Pinpoint the cell where the given text exists, returning its [x, y] midpoint coordinate. 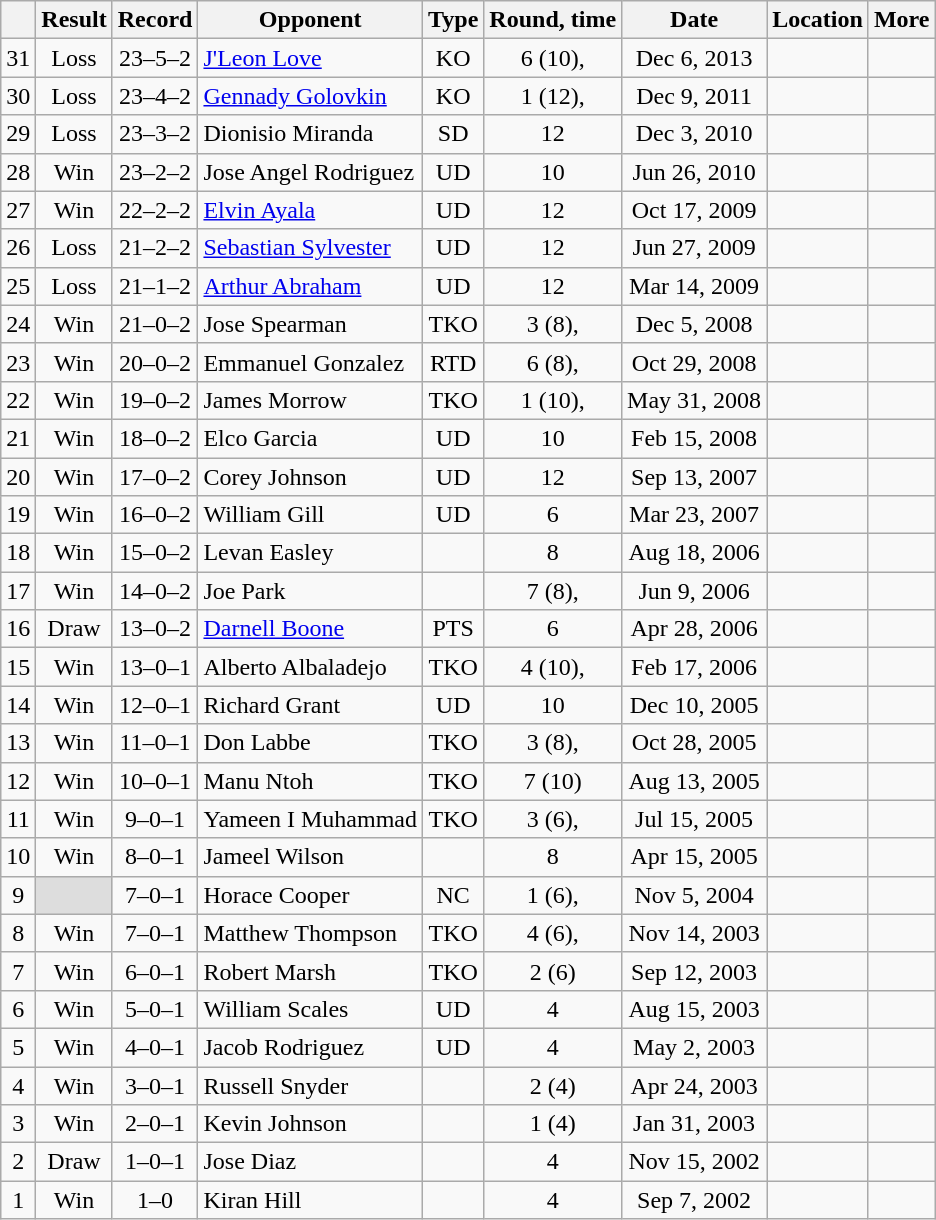
22 [18, 400]
Dec 3, 2010 [694, 134]
4 (10), [553, 667]
Nov 5, 2004 [694, 895]
Jose Angel Rodriguez [310, 172]
Russell Snyder [310, 1085]
23–5–2 [155, 58]
9 [18, 895]
1–0 [155, 1200]
SD [454, 134]
Horace Cooper [310, 895]
Mar 14, 2009 [694, 286]
Apr 28, 2006 [694, 629]
26 [18, 248]
21–1–2 [155, 286]
Mar 23, 2007 [694, 515]
14–0–2 [155, 591]
More [902, 20]
Result [74, 20]
Richard Grant [310, 705]
Don Labbe [310, 743]
Darnell Boone [310, 629]
Location [818, 20]
16–0–2 [155, 515]
13–0–2 [155, 629]
7 (10) [553, 781]
6 (8), [553, 362]
Dec 9, 2011 [694, 96]
Robert Marsh [310, 971]
Arthur Abraham [310, 286]
Apr 24, 2003 [694, 1085]
J'Leon Love [310, 58]
20 [18, 477]
Gennady Golovkin [310, 96]
1 (4) [553, 1124]
Record [155, 20]
11 [18, 819]
15–0–2 [155, 553]
18 [18, 553]
Joe Park [310, 591]
24 [18, 324]
13–0–1 [155, 667]
17 [18, 591]
23–3–2 [155, 134]
9–0–1 [155, 819]
2 (6) [553, 971]
Jul 15, 2005 [694, 819]
Jacob Rodriguez [310, 1047]
4 (6), [553, 933]
14 [18, 705]
1–0–1 [155, 1162]
Sep 12, 2003 [694, 971]
William Gill [310, 515]
3 (6), [553, 819]
Kiran Hill [310, 1200]
May 2, 2003 [694, 1047]
3 [18, 1124]
Jose Diaz [310, 1162]
16 [18, 629]
Sep 7, 2002 [694, 1200]
Emmanuel Gonzalez [310, 362]
5 [18, 1047]
Oct 28, 2005 [694, 743]
Kevin Johnson [310, 1124]
Yameen I Muhammad [310, 819]
Dec 5, 2008 [694, 324]
Round, time [553, 20]
1 [18, 1200]
3–0–1 [155, 1085]
Jan 31, 2003 [694, 1124]
Elvin Ayala [310, 210]
17–0–2 [155, 477]
19–0–2 [155, 400]
Elco Garcia [310, 438]
Date [694, 20]
28 [18, 172]
Dionisio Miranda [310, 134]
Alberto Albaladejo [310, 667]
RTD [454, 362]
31 [18, 58]
Apr 15, 2005 [694, 857]
23–4–2 [155, 96]
Feb 17, 2006 [694, 667]
1 (10), [553, 400]
2–0–1 [155, 1124]
21 [18, 438]
20–0–2 [155, 362]
Manu Ntoh [310, 781]
Nov 15, 2002 [694, 1162]
6–0–1 [155, 971]
Sebastian Sylvester [310, 248]
6 (10), [553, 58]
Sep 13, 2007 [694, 477]
Dec 6, 2013 [694, 58]
Jun 26, 2010 [694, 172]
15 [18, 667]
James Morrow [310, 400]
21–2–2 [155, 248]
23 [18, 362]
22–2–2 [155, 210]
Dec 10, 2005 [694, 705]
7 (8), [553, 591]
18–0–2 [155, 438]
Nov 14, 2003 [694, 933]
Jun 9, 2006 [694, 591]
2 (4) [553, 1085]
Aug 15, 2003 [694, 1009]
30 [18, 96]
29 [18, 134]
21–0–2 [155, 324]
1 (6), [553, 895]
Type [454, 20]
Jun 27, 2009 [694, 248]
Feb 15, 2008 [694, 438]
Aug 18, 2006 [694, 553]
Matthew Thompson [310, 933]
10–0–1 [155, 781]
NC [454, 895]
19 [18, 515]
Jose Spearman [310, 324]
27 [18, 210]
Jameel Wilson [310, 857]
12–0–1 [155, 705]
23–2–2 [155, 172]
Corey Johnson [310, 477]
William Scales [310, 1009]
8–0–1 [155, 857]
Oct 17, 2009 [694, 210]
May 31, 2008 [694, 400]
Oct 29, 2008 [694, 362]
PTS [454, 629]
1 (12), [553, 96]
Aug 13, 2005 [694, 781]
25 [18, 286]
2 [18, 1162]
13 [18, 743]
5–0–1 [155, 1009]
4–0–1 [155, 1047]
11–0–1 [155, 743]
Levan Easley [310, 553]
Opponent [310, 20]
7 [18, 971]
